Identify which cell holds the provided text, then report its (X, Y) central coordinate. 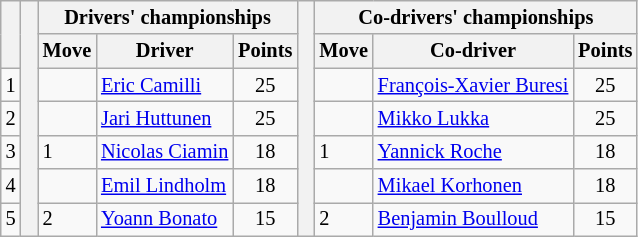
Mikko Lukka (473, 118)
4 (11, 186)
3 (11, 152)
Eric Camilli (164, 85)
Drivers' championships (168, 17)
Jari Huttunen (164, 118)
5 (11, 219)
Nicolas Ciamin (164, 152)
Co-driver (473, 51)
Yoann Bonato (164, 219)
Co-drivers' championships (476, 17)
Yannick Roche (473, 152)
Driver (164, 51)
Mikael Korhonen (473, 186)
Emil Lindholm (164, 186)
Benjamin Boulloud (473, 219)
François-Xavier Buresi (473, 85)
